Return [X, Y] of the center of cell containing provided text 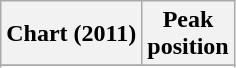
Peakposition [188, 34]
Chart (2011) [72, 34]
